Output the [x, y] coordinate of the center of the cell containing the given text.  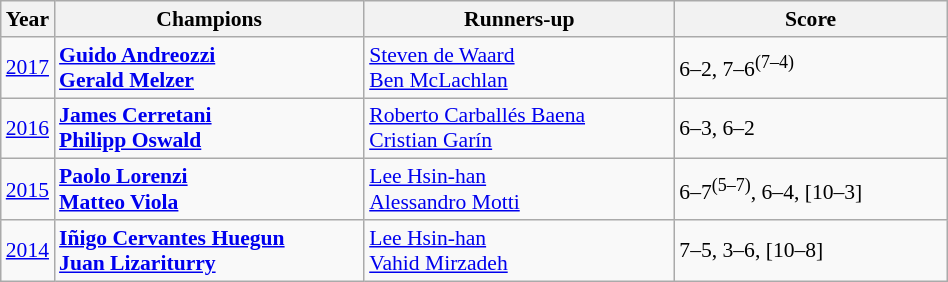
6–7(5–7), 6–4, [10–3] [810, 190]
2016 [28, 128]
Steven de Waard Ben McLachlan [519, 68]
Paolo Lorenzi Matteo Viola [209, 190]
2015 [28, 190]
Lee Hsin-han Vahid Mirzadeh [519, 250]
Year [28, 19]
6–3, 6–2 [810, 128]
James Cerretani Philipp Oswald [209, 128]
2014 [28, 250]
6–2, 7–6(7–4) [810, 68]
Champions [209, 19]
Roberto Carballés Baena Cristian Garín [519, 128]
Score [810, 19]
Iñigo Cervantes Huegun Juan Lizariturry [209, 250]
2017 [28, 68]
Lee Hsin-han Alessandro Motti [519, 190]
Runners-up [519, 19]
Guido Andreozzi Gerald Melzer [209, 68]
7–5, 3–6, [10–8] [810, 250]
